For the text-containing cell, return its midpoint in (X, Y) coordinate format. 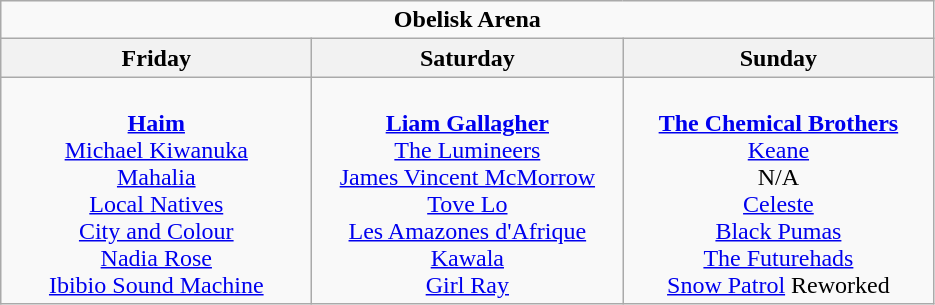
Sunday (778, 58)
Obelisk Arena (468, 20)
The Chemical Brothers Keane N/A Celeste Black Pumas The Futurehads Snow Patrol Reworked (778, 190)
Haim Michael Kiwanuka Mahalia Local Natives City and Colour Nadia Rose Ibibio Sound Machine (156, 190)
Friday (156, 58)
Saturday (468, 58)
Liam Gallagher The Lumineers James Vincent McMorrow Tove Lo Les Amazones d'Afrique Kawala Girl Ray (468, 190)
